Identify which cell holds the provided text, then report its [X, Y] central coordinate. 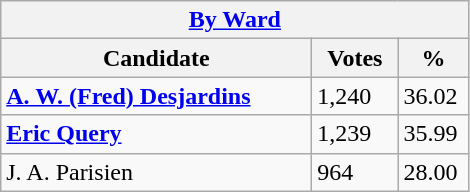
964 [355, 172]
Eric Query [156, 134]
J. A. Parisien [156, 172]
Votes [355, 58]
% [434, 58]
By Ward [235, 20]
1,240 [355, 96]
A. W. (Fred) Desjardins [156, 96]
28.00 [434, 172]
Candidate [156, 58]
35.99 [434, 134]
36.02 [434, 96]
1,239 [355, 134]
